Search for the cell housing the specified text and yield its (x, y) center coordinate. 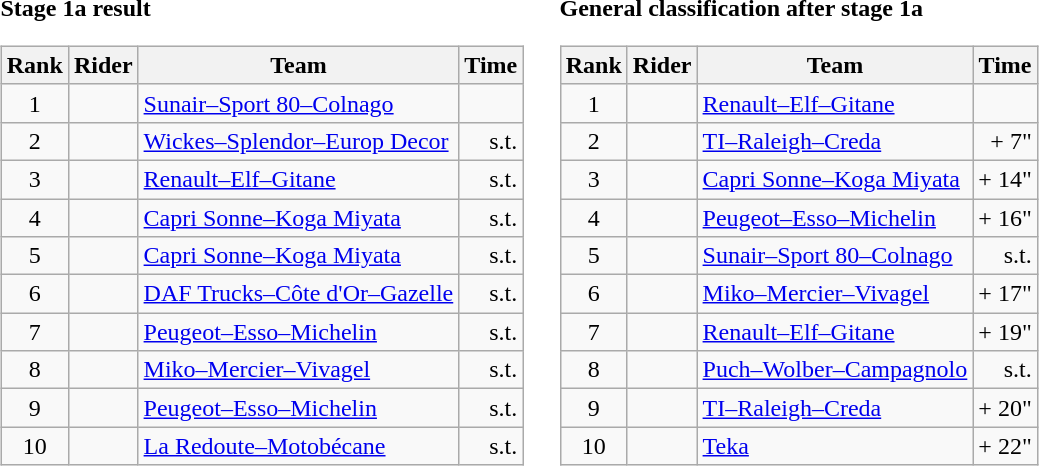
+ 16" (1005, 217)
+ 17" (1005, 294)
+ 22" (1005, 446)
La Redoute–Motobécane (298, 446)
+ 7" (1005, 141)
+ 14" (1005, 179)
DAF Trucks–Côte d'Or–Gazelle (298, 294)
+ 19" (1005, 332)
+ 20" (1005, 408)
Puch–Wolber–Campagnolo (835, 370)
Wickes–Splendor–Europ Decor (298, 141)
Teka (835, 446)
